For the text-containing cell, return its midpoint in (x, y) coordinate format. 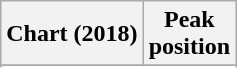
Chart (2018) (72, 34)
Peakposition (189, 34)
